Provide the (x, y) coordinate of the cell's center where the given text is located.  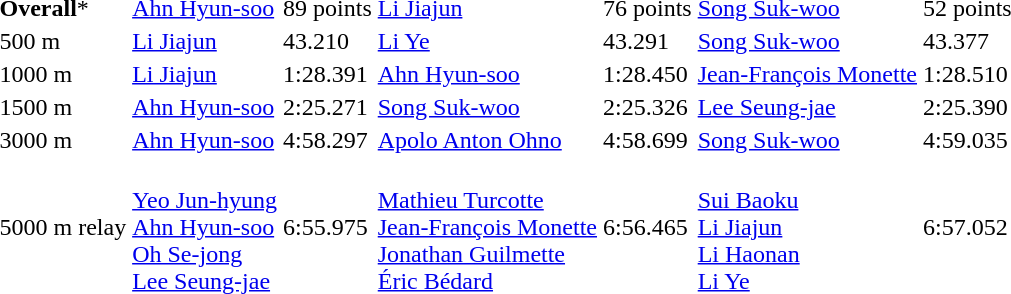
2:25.271 (328, 107)
2:25.326 (648, 107)
Jean-François Monette (807, 74)
Lee Seung-jae (807, 107)
43.291 (648, 41)
4:58.699 (648, 140)
4:58.297 (328, 140)
1:28.391 (328, 74)
43.210 (328, 41)
Li Ye (487, 41)
Apolo Anton Ohno (487, 140)
1:28.450 (648, 74)
